Pinpoint the cell where the given text exists, returning its (X, Y) midpoint coordinate. 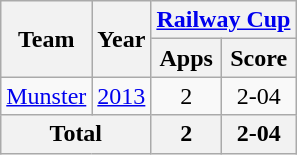
Railway Cup (224, 20)
Apps (186, 58)
Score (258, 58)
2013 (122, 96)
Year (122, 39)
Total (76, 134)
Munster (46, 96)
Team (46, 39)
